Identify which cell holds the provided text, then report its (X, Y) central coordinate. 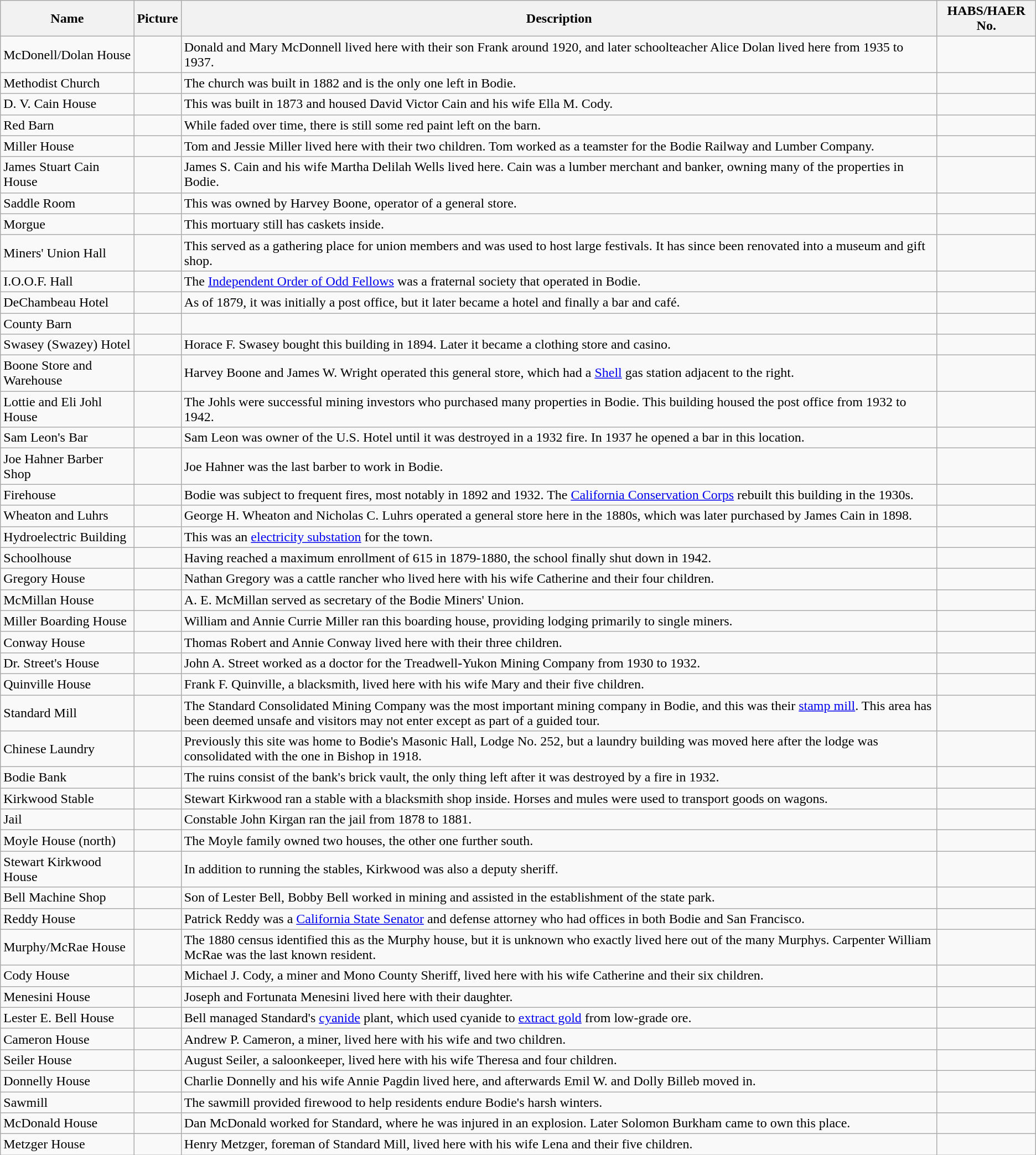
William and Annie Currie Miller ran this boarding house, providing lodging primarily to single miners. (559, 621)
Quinville House (68, 684)
Henry Metzger, foreman of Standard Mill, lived here with his wife Lena and their five children. (559, 1144)
The ruins consist of the bank's brick vault, the only thing left after it was destroyed by a fire in 1932. (559, 778)
Boone Store and Warehouse (68, 373)
Joe Hahner Barber Shop (68, 466)
Joe Hahner was the last barber to work in Bodie. (559, 466)
Andrew P. Cameron, a miner, lived here with his wife and two children. (559, 1039)
Thomas Robert and Annie Conway lived here with their three children. (559, 642)
County Barn (68, 324)
Methodist Church (68, 83)
Kirkwood Stable (68, 799)
Conway House (68, 642)
Horace F. Swasey bought this building in 1894. Later it became a clothing store and casino. (559, 345)
Michael J. Cody, a miner and Mono County Sheriff, lived here with his wife Catherine and their six children. (559, 976)
Saddle Room (68, 203)
James S. Cain and his wife Martha Delilah Wells lived here. Cain was a lumber merchant and banker, owning many of the properties in Bodie. (559, 175)
Morgue (68, 224)
Miller House (68, 146)
Sam Leon's Bar (68, 438)
Lottie and Eli Johl House (68, 410)
Schoolhouse (68, 558)
Dr. Street's House (68, 663)
Name (68, 19)
This served as a gathering place for union members and was used to host large festivals. It has since been renovated into a museum and gift shop. (559, 252)
Menesini House (68, 997)
Standard Mill (68, 713)
Patrick Reddy was a California State Senator and defense attorney who had offices in both Bodie and San Francisco. (559, 919)
This was an electricity substation for the town. (559, 537)
D. V. Cain House (68, 104)
As of 1879, it was initially a post office, but it later became a hotel and finally a bar and café. (559, 302)
Bell managed Standard's cyanide plant, which used cyanide to extract gold from low-grade ore. (559, 1018)
Donnelly House (68, 1081)
Bell Machine Shop (68, 898)
Tom and Jessie Miller lived here with their two children. Tom worked as a teamster for the Bodie Railway and Lumber Company. (559, 146)
Description (559, 19)
George H. Wheaton and Nicholas C. Luhrs operated a general store here in the 1880s, which was later purchased by James Cain in 1898. (559, 516)
Metzger House (68, 1144)
Joseph and Fortunata Menesini lived here with their daughter. (559, 997)
Firehouse (68, 495)
McDonald House (68, 1123)
Reddy House (68, 919)
In addition to running the stables, Kirkwood was also a deputy sheriff. (559, 869)
Miller Boarding House (68, 621)
The sawmill provided firewood to help residents endure Bodie's harsh winters. (559, 1102)
Murphy/McRae House (68, 947)
The Moyle family owned two houses, the other one further south. (559, 841)
Harvey Boone and James W. Wright operated this general store, which had a Shell gas station adjacent to the right. (559, 373)
This was owned by Harvey Boone, operator of a general store. (559, 203)
Swasey (Swazey) Hotel (68, 345)
The Independent Order of Odd Fellows was a fraternal society that operated in Bodie. (559, 281)
Moyle House (north) (68, 841)
James Stuart Cain House (68, 175)
Chinese Laundry (68, 749)
Nathan Gregory was a cattle rancher who lived here with his wife Catherine and their four children. (559, 579)
August Seiler, a saloonkeeper, lived here with his wife Theresa and four children. (559, 1060)
Lester E. Bell House (68, 1018)
Charlie Donnelly and his wife Annie Pagdin lived here, and afterwards Emil W. and Dolly Billeb moved in. (559, 1081)
Picture (157, 19)
Gregory House (68, 579)
A. E. McMillan served as secretary of the Bodie Miners' Union. (559, 600)
Miners' Union Hall (68, 252)
Stewart Kirkwood House (68, 869)
Bodie Bank (68, 778)
Jail (68, 820)
This was built in 1873 and housed David Victor Cain and his wife Ella M. Cody. (559, 104)
Red Barn (68, 125)
McMillan House (68, 600)
DeChambeau Hotel (68, 302)
While faded over time, there is still some red paint left on the barn. (559, 125)
I.O.O.F. Hall (68, 281)
Donald and Mary McDonnell lived here with their son Frank around 1920, and later schoolteacher Alice Dolan lived here from 1935 to 1937. (559, 54)
Constable John Kirgan ran the jail from 1878 to 1881. (559, 820)
This mortuary still has caskets inside. (559, 224)
John A. Street worked as a doctor for the Treadwell-Yukon Mining Company from 1930 to 1932. (559, 663)
Seiler House (68, 1060)
Bodie was subject to frequent fires, most notably in 1892 and 1932. The California Conservation Corps rebuilt this building in the 1930s. (559, 495)
Sam Leon was owner of the U.S. Hotel until it was destroyed in a 1932 fire. In 1937 he opened a bar in this location. (559, 438)
Frank F. Quinville, a blacksmith, lived here with his wife Mary and their five children. (559, 684)
The Johls were successful mining investors who purchased many properties in Bodie. This building housed the post office from 1932 to 1942. (559, 410)
Hydroelectric Building (68, 537)
McDonell/Dolan House (68, 54)
HABS/HAER No. (986, 19)
Having reached a maximum enrollment of 615 in 1879-1880, the school finally shut down in 1942. (559, 558)
Wheaton and Luhrs (68, 516)
The church was built in 1882 and is the only one left in Bodie. (559, 83)
Son of Lester Bell, Bobby Bell worked in mining and assisted in the establishment of the state park. (559, 898)
Cody House (68, 976)
Sawmill (68, 1102)
Dan McDonald worked for Standard, where he was injured in an explosion. Later Solomon Burkham came to own this place. (559, 1123)
Cameron House (68, 1039)
Stewart Kirkwood ran a stable with a blacksmith shop inside. Horses and mules were used to transport goods on wagons. (559, 799)
